Return the [x, y] coordinate for the center point of the cell that contains the specified text.  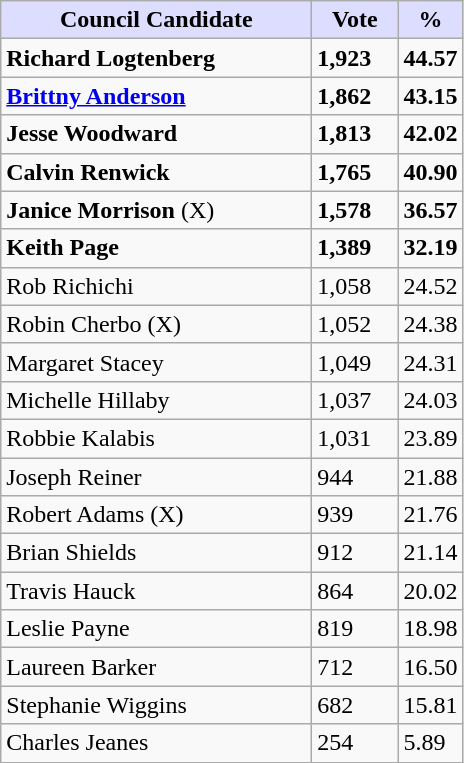
944 [355, 477]
Calvin Renwick [156, 172]
Jesse Woodward [156, 134]
43.15 [430, 96]
1,765 [355, 172]
1,813 [355, 134]
912 [355, 553]
Margaret Stacey [156, 362]
Michelle Hillaby [156, 400]
42.02 [430, 134]
Janice Morrison (X) [156, 210]
1,031 [355, 438]
1,389 [355, 248]
18.98 [430, 629]
32.19 [430, 248]
254 [355, 743]
21.76 [430, 515]
21.88 [430, 477]
819 [355, 629]
24.52 [430, 286]
Charles Jeanes [156, 743]
1,037 [355, 400]
21.14 [430, 553]
682 [355, 705]
1,862 [355, 96]
1,578 [355, 210]
1,052 [355, 324]
1,058 [355, 286]
Vote [355, 20]
% [430, 20]
864 [355, 591]
44.57 [430, 58]
712 [355, 667]
Robert Adams (X) [156, 515]
1,923 [355, 58]
24.31 [430, 362]
Rob Richichi [156, 286]
Robbie Kalabis [156, 438]
5.89 [430, 743]
1,049 [355, 362]
24.03 [430, 400]
Joseph Reiner [156, 477]
36.57 [430, 210]
Brittny Anderson [156, 96]
Laureen Barker [156, 667]
939 [355, 515]
24.38 [430, 324]
Council Candidate [156, 20]
40.90 [430, 172]
20.02 [430, 591]
Keith Page [156, 248]
Leslie Payne [156, 629]
23.89 [430, 438]
Robin Cherbo (X) [156, 324]
Travis Hauck [156, 591]
Stephanie Wiggins [156, 705]
Brian Shields [156, 553]
16.50 [430, 667]
15.81 [430, 705]
Richard Logtenberg [156, 58]
